Capture the cell that displays the provided text and extract its (x, y) central coordinate. 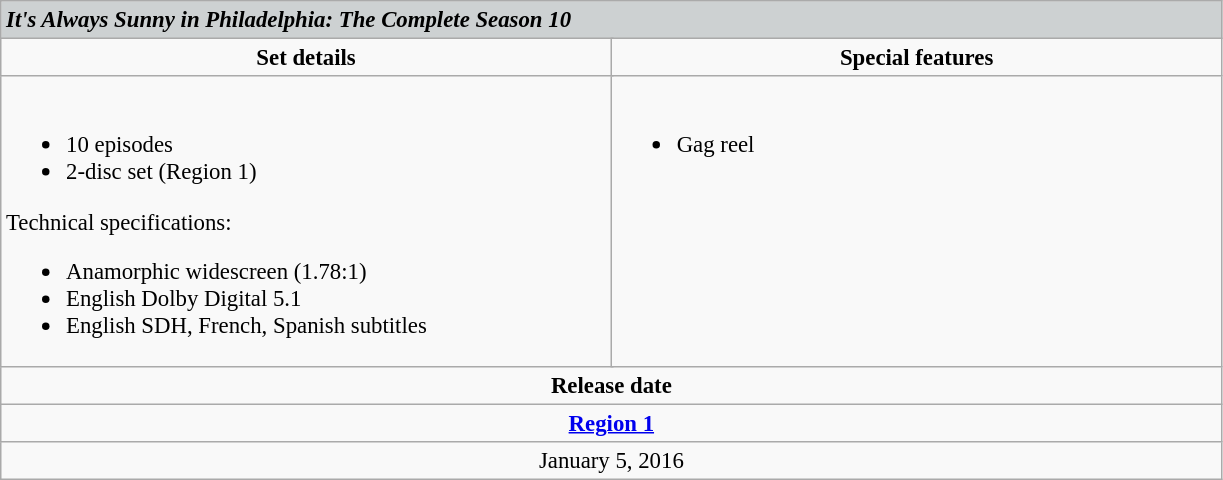
January 5, 2016 (612, 461)
Gag reel (916, 222)
Set details (306, 58)
Region 1 (612, 423)
It's Always Sunny in Philadelphia: The Complete Season 10 (612, 20)
Special features (916, 58)
Release date (612, 386)
